Detect which cell encompasses the target text, then output its (x, y) center coordinate. 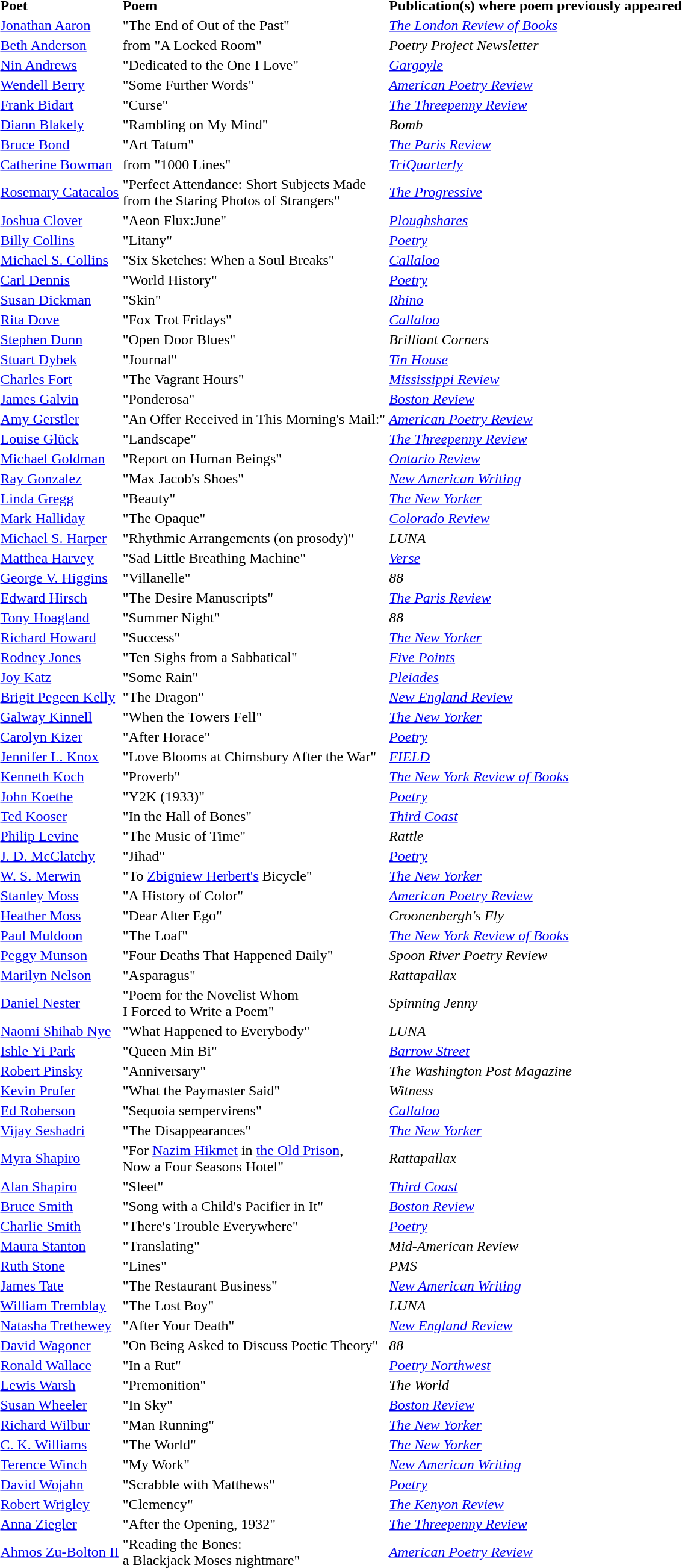
"The Restaurant Business" (254, 1286)
"An Offer Received in This Morning's Mail:" (254, 419)
"Clemency" (254, 1504)
"Dedicated to the One I Love" (254, 65)
"Y2K (1933)" (254, 796)
"Poem for the Novelist Whom I Forced to Write a Poem" (254, 1003)
"Max Jacob's Shoes" (254, 479)
"Sequoia sempervirens" (254, 1111)
"Villanelle" (254, 578)
"Curse" (254, 105)
"To Zbigniew Herbert's Bicycle" (254, 876)
"Man Running" (254, 1425)
"Queen Min Bi" (254, 1051)
"Rambling on My Mind" (254, 125)
"The Lost Boy" (254, 1306)
"Art Tatum" (254, 144)
"When the Towers Fell" (254, 717)
"The Desire Manuscripts" (254, 598)
"There's Trouble Everywhere" (254, 1226)
"The Music of Time" (254, 836)
"Sad Little Breathing Machine" (254, 558)
"Dear Alter Ego" (254, 916)
from "A Locked Room" (254, 45)
"In the Hall of Bones" (254, 816)
"Six Sketches: When a Soul Breaks" (254, 260)
"Landscape" (254, 439)
"Litany" (254, 240)
"Lines" (254, 1266)
"In a Rut" (254, 1365)
"Some Rain" (254, 677)
"Ten Sighs from a Sabbatical" (254, 657)
"Scrabble with Matthews" (254, 1484)
"Anniversary" (254, 1071)
"Premonition" (254, 1385)
"Beauty" (254, 498)
"After the Opening, 1932" (254, 1524)
"The Opaque" (254, 518)
"Report on Human Beings" (254, 459)
"Proverb" (254, 776)
"After Horace" (254, 737)
"What the Paymaster Said" (254, 1091)
"For Nazim Hikmet in the Old Prison, Now a Four Seasons Hotel" (254, 1158)
"Success" (254, 637)
"Sleet" (254, 1186)
"The Vagrant Hours" (254, 379)
"The End of Out of the Past" (254, 25)
"Aeon Flux:June" (254, 220)
"World History" (254, 280)
"Open Door Blues" (254, 339)
"Journal" (254, 359)
"Song with a Child's Pacifier in It" (254, 1206)
"In Sky" (254, 1405)
"Love Blooms at Chimsbury After the War" (254, 757)
"Ponderosa" (254, 399)
"Asparagus" (254, 975)
"Some Further Words" (254, 85)
"Jihad" (254, 856)
"The Disappearances" (254, 1130)
"Summer Night" (254, 618)
"Perfect Attendance: Short Subjects Made from the Staring Photos of Strangers" (254, 193)
"Rhythmic Arrangements (on prosody)" (254, 538)
"The Loaf" (254, 935)
"After Your Death" (254, 1325)
"The Dragon" (254, 697)
"My Work" (254, 1464)
"What Happened to Everybody" (254, 1031)
"Fox Trot Fridays" (254, 320)
"Translating" (254, 1246)
"A History of Color" (254, 896)
from "1000 Lines" (254, 164)
"The World" (254, 1445)
"Four Deaths That Happened Daily" (254, 955)
"On Being Asked to Discuss Poetic Theory" (254, 1345)
"Skin" (254, 300)
